For the text-containing cell, return its midpoint in [x, y] coordinate format. 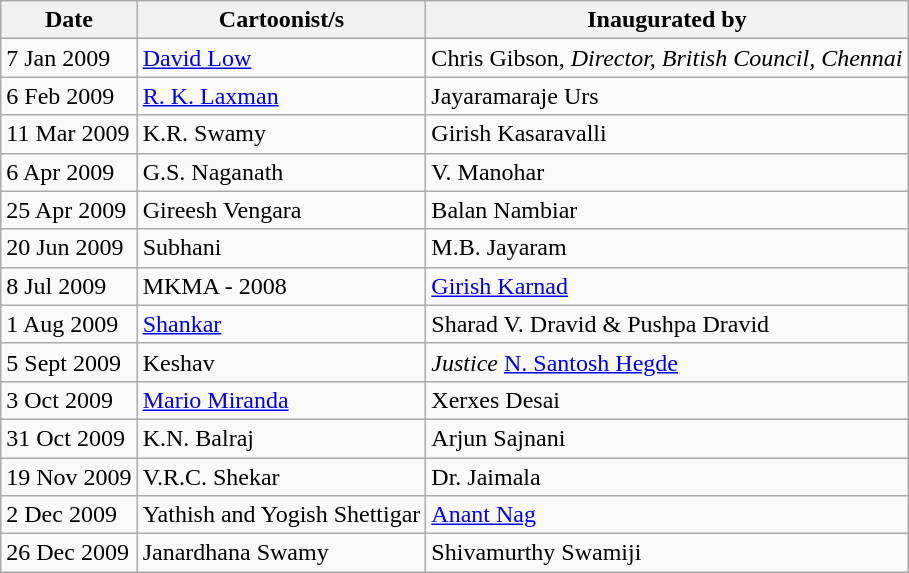
Yathish and Yogish Shettigar [282, 515]
20 Jun 2009 [69, 248]
Cartoonist/s [282, 20]
Shankar [282, 324]
Janardhana Swamy [282, 553]
Date [69, 20]
Anant Nag [667, 515]
Arjun Sajnani [667, 438]
1 Aug 2009 [69, 324]
8 Jul 2009 [69, 286]
Keshav [282, 362]
2 Dec 2009 [69, 515]
Gireesh Vengara [282, 210]
Girish Kasaravalli [667, 134]
Jayaramaraje Urs [667, 96]
R. K. Laxman [282, 96]
M.B. Jayaram [667, 248]
Shivamurthy Swamiji [667, 553]
Xerxes Desai [667, 400]
19 Nov 2009 [69, 477]
31 Oct 2009 [69, 438]
3 Oct 2009 [69, 400]
Subhani [282, 248]
6 Apr 2009 [69, 172]
G.S. Naganath [282, 172]
Chris Gibson, Director, British Council, Chennai [667, 58]
K.R. Swamy [282, 134]
7 Jan 2009 [69, 58]
Dr. Jaimala [667, 477]
David Low [282, 58]
5 Sept 2009 [69, 362]
Justice N. Santosh Hegde [667, 362]
6 Feb 2009 [69, 96]
11 Mar 2009 [69, 134]
V. Manohar [667, 172]
Inaugurated by [667, 20]
Sharad V. Dravid & Pushpa Dravid [667, 324]
Mario Miranda [282, 400]
V.R.C. Shekar [282, 477]
Balan Nambiar [667, 210]
K.N. Balraj [282, 438]
MKMA - 2008 [282, 286]
25 Apr 2009 [69, 210]
Girish Karnad [667, 286]
26 Dec 2009 [69, 553]
